Return the (x, y) coordinate for the center point of the cell that contains the specified text.  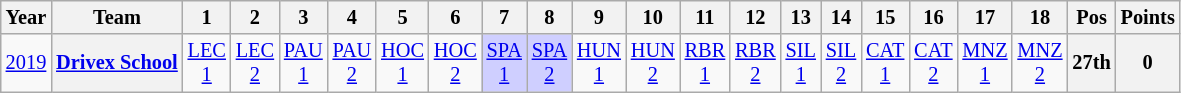
5 (402, 17)
13 (801, 17)
2019 (26, 63)
MNZ1 (984, 63)
15 (885, 17)
CAT2 (933, 63)
9 (599, 17)
SPA1 (504, 63)
HOC2 (456, 63)
Drivex School (116, 63)
SPA2 (550, 63)
17 (984, 17)
SIL2 (841, 63)
RBR2 (755, 63)
3 (304, 17)
8 (550, 17)
Team (116, 17)
Points (1148, 17)
7 (504, 17)
6 (456, 17)
HUN2 (653, 63)
HUN1 (599, 63)
18 (1040, 17)
10 (653, 17)
11 (705, 17)
PAU1 (304, 63)
14 (841, 17)
2 (255, 17)
SIL1 (801, 63)
4 (352, 17)
LEC2 (255, 63)
RBR1 (705, 63)
PAU2 (352, 63)
CAT1 (885, 63)
1 (207, 17)
27th (1091, 63)
Pos (1091, 17)
0 (1148, 63)
12 (755, 17)
Year (26, 17)
HOC1 (402, 63)
MNZ2 (1040, 63)
LEC1 (207, 63)
16 (933, 17)
